Return the [X, Y] coordinate for the center point of the cell that contains the specified text.  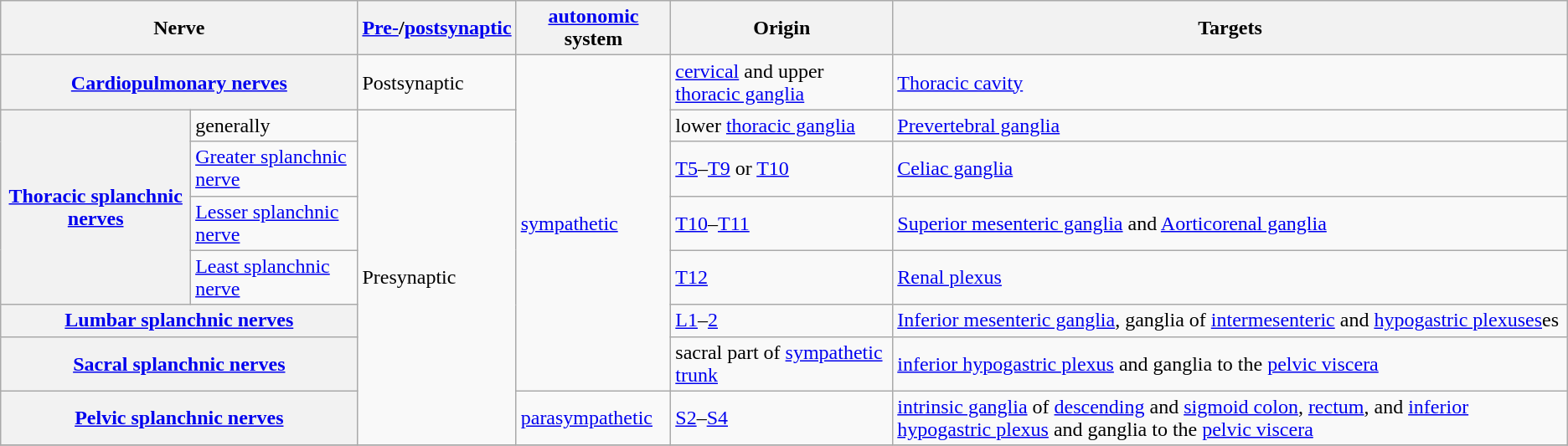
autonomic system [593, 28]
Inferior mesenteric ganglia, ganglia of intermesenteric and hypogastric plexuseses [1230, 320]
Cardiopulmonary nerves [179, 82]
Lumbar splanchnic nerves [179, 320]
sacral part of sympathetic trunk [782, 363]
Greater splanchnic nerve [275, 169]
Least splanchnic nerve [275, 278]
Superior mesenteric ganglia and Aorticorenal ganglia [1230, 223]
generally [275, 126]
Postsynaptic [437, 82]
parasympathetic [593, 418]
L1–2 [782, 320]
Lesser splanchnic nerve [275, 223]
intrinsic ganglia of descending and sigmoid colon, rectum, and inferior hypogastric plexus and ganglia to the pelvic viscera [1230, 418]
Pelvic splanchnic nerves [179, 418]
lower thoracic ganglia [782, 126]
Origin [782, 28]
Pre-/postsynaptic [437, 28]
inferior hypogastric plexus and ganglia to the pelvic viscera [1230, 363]
S2–S4 [782, 418]
Nerve [179, 28]
sympathetic [593, 223]
Prevertebral ganglia [1230, 126]
Thoracic cavity [1230, 82]
Presynaptic [437, 278]
Targets [1230, 28]
T10–T11 [782, 223]
T12 [782, 278]
Celiac ganglia [1230, 169]
Renal plexus [1230, 278]
Sacral splanchnic nerves [179, 363]
cervical and upper thoracic ganglia [782, 82]
Thoracic splanchnic nerves [95, 208]
T5–T9 or T10 [782, 169]
